Pinpoint the cell where the given text exists, returning its [x, y] midpoint coordinate. 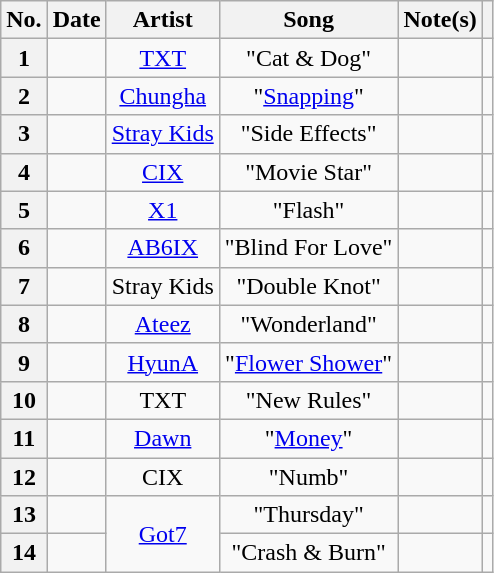
AB6IX [162, 248]
9 [24, 362]
"Movie Star" [308, 172]
Note(s) [440, 20]
3 [24, 134]
Chungha [162, 96]
"Side Effects" [308, 134]
5 [24, 210]
HyunA [162, 362]
Song [308, 20]
2 [24, 96]
"Double Knot" [308, 286]
"Thursday" [308, 515]
Date [76, 20]
"Wonderland" [308, 324]
Dawn [162, 438]
Ateez [162, 324]
Got7 [162, 534]
"Flower Shower" [308, 362]
6 [24, 248]
13 [24, 515]
4 [24, 172]
"Snapping" [308, 96]
"Crash & Burn" [308, 553]
"New Rules" [308, 400]
"Money" [308, 438]
Artist [162, 20]
8 [24, 324]
"Cat & Dog" [308, 58]
12 [24, 477]
X1 [162, 210]
"Blind For Love" [308, 248]
11 [24, 438]
No. [24, 20]
14 [24, 553]
"Flash" [308, 210]
"Numb" [308, 477]
7 [24, 286]
1 [24, 58]
10 [24, 400]
